Extract the (X, Y) coordinate from the center of the cell holding the provided text.  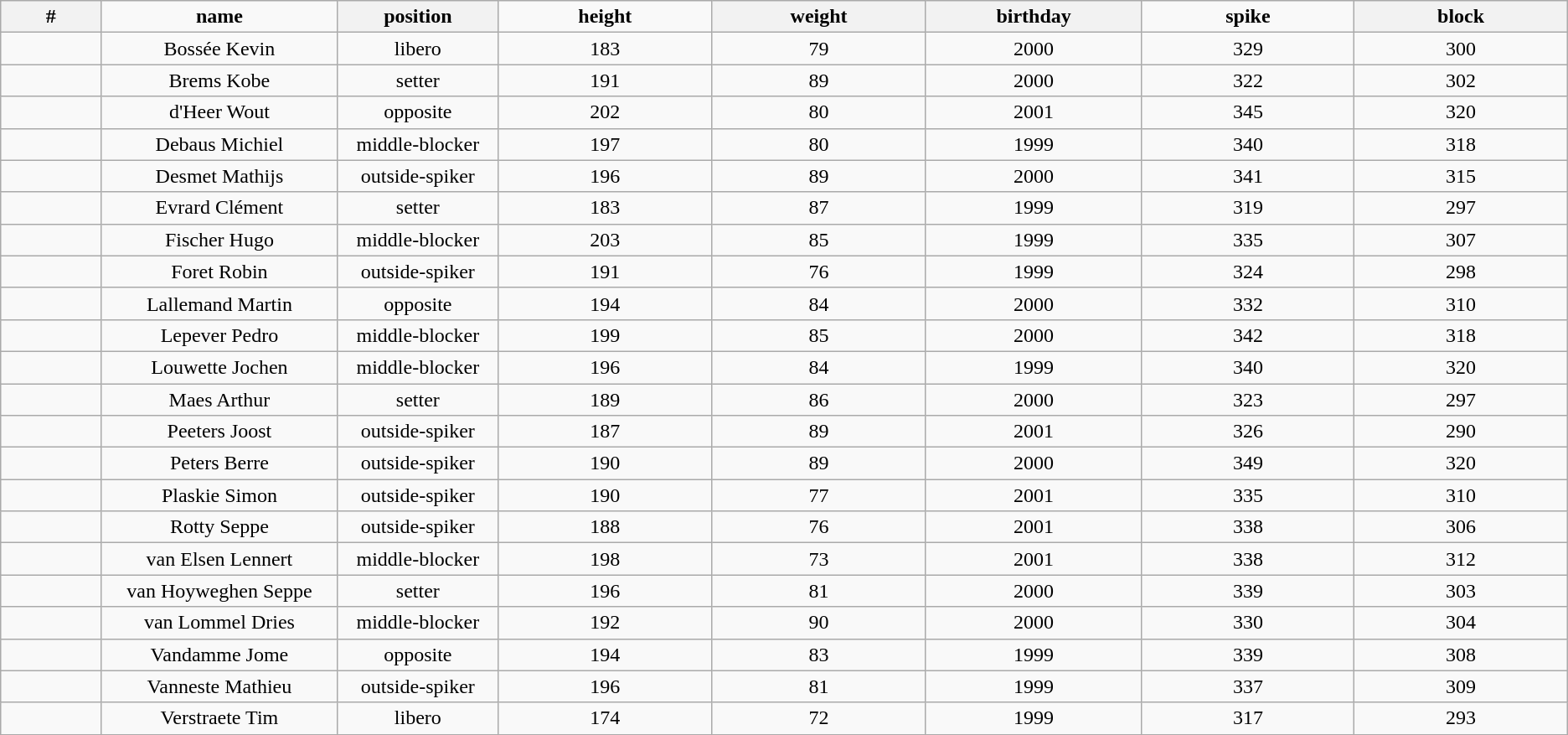
90 (819, 623)
290 (1461, 432)
83 (819, 655)
326 (1248, 432)
319 (1248, 208)
304 (1461, 623)
birthday (1034, 17)
van Elsen Lennert (219, 559)
Peters Berre (219, 463)
# (51, 17)
Fischer Hugo (219, 240)
Debaus Michiel (219, 144)
Vandamme Jome (219, 655)
303 (1461, 591)
198 (605, 559)
174 (605, 718)
187 (605, 432)
73 (819, 559)
van Hoyweghen Seppe (219, 591)
Evrard Clément (219, 208)
Lepever Pedro (219, 335)
block (1461, 17)
293 (1461, 718)
329 (1248, 49)
192 (605, 623)
324 (1248, 272)
Verstraete Tim (219, 718)
name (219, 17)
188 (605, 527)
306 (1461, 527)
323 (1248, 400)
203 (605, 240)
345 (1248, 112)
342 (1248, 335)
spike (1248, 17)
197 (605, 144)
298 (1461, 272)
Peeters Joost (219, 432)
Foret Robin (219, 272)
Brems Kobe (219, 80)
312 (1461, 559)
308 (1461, 655)
Vanneste Mathieu (219, 686)
86 (819, 400)
309 (1461, 686)
330 (1248, 623)
322 (1248, 80)
315 (1461, 176)
307 (1461, 240)
Plaskie Simon (219, 495)
337 (1248, 686)
77 (819, 495)
Bossée Kevin (219, 49)
height (605, 17)
87 (819, 208)
van Lommel Dries (219, 623)
302 (1461, 80)
317 (1248, 718)
341 (1248, 176)
Maes Arthur (219, 400)
349 (1248, 463)
Louwette Jochen (219, 367)
202 (605, 112)
position (418, 17)
weight (819, 17)
72 (819, 718)
d'Heer Wout (219, 112)
Rotty Seppe (219, 527)
189 (605, 400)
199 (605, 335)
Desmet Mathijs (219, 176)
332 (1248, 303)
Lallemand Martin (219, 303)
79 (819, 49)
300 (1461, 49)
